Pinpoint the cell where the given text exists, returning its [x, y] midpoint coordinate. 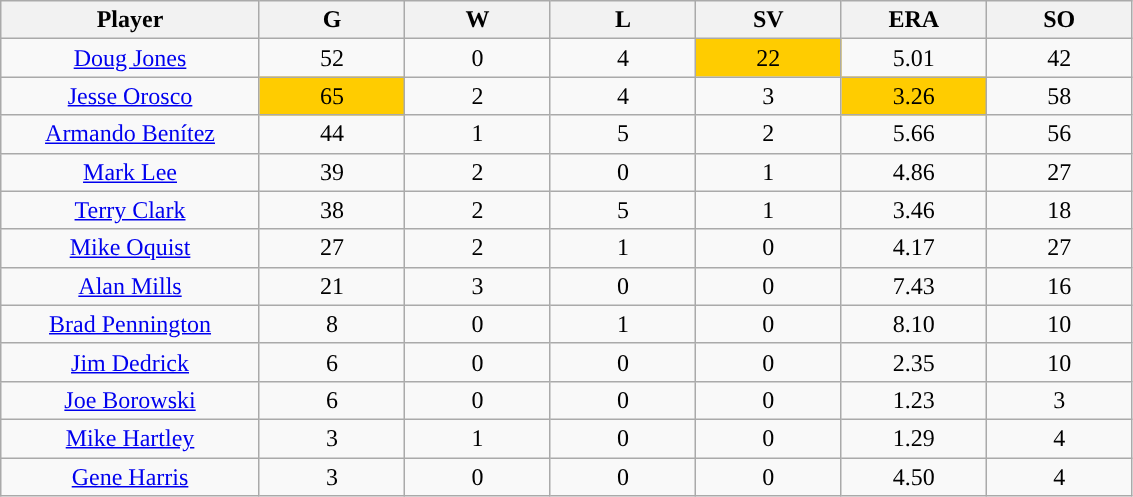
42 [1059, 58]
5.01 [914, 58]
Joe Borowski [130, 400]
Gene Harris [130, 477]
Jim Dedrick [130, 362]
39 [332, 172]
21 [332, 286]
22 [768, 58]
3.46 [914, 210]
5.66 [914, 134]
65 [332, 96]
44 [332, 134]
1.29 [914, 438]
SO [1059, 20]
4.50 [914, 477]
Player [130, 20]
1.23 [914, 400]
Doug Jones [130, 58]
Terry Clark [130, 210]
4.17 [914, 248]
38 [332, 210]
7.43 [914, 286]
Brad Pennington [130, 324]
3.26 [914, 96]
18 [1059, 210]
Mike Oquist [130, 248]
Mark Lee [130, 172]
58 [1059, 96]
52 [332, 58]
Alan Mills [130, 286]
L [622, 20]
4.86 [914, 172]
16 [1059, 286]
SV [768, 20]
8.10 [914, 324]
56 [1059, 134]
2.35 [914, 362]
G [332, 20]
Jesse Orosco [130, 96]
Armando Benítez [130, 134]
ERA [914, 20]
8 [332, 324]
Mike Hartley [130, 438]
W [478, 20]
